Extract the (X, Y) coordinate from the center of the cell holding the provided text.  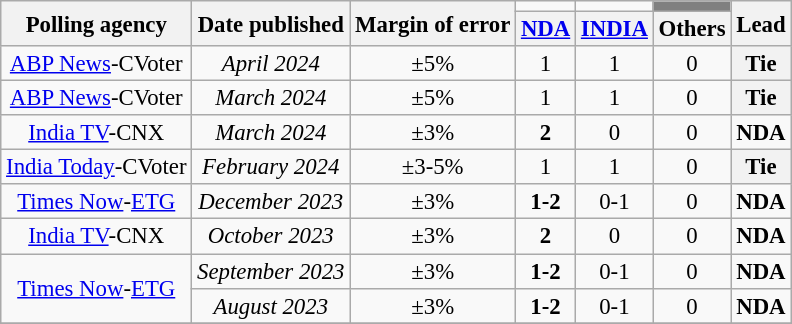
Margin of error (433, 24)
August 2023 (271, 306)
Polling agency (96, 24)
Others (692, 30)
September 2023 (271, 272)
±3-5% (433, 168)
INDIA (615, 30)
India Today-CVoter (96, 168)
Date published (271, 24)
December 2023 (271, 202)
February 2024 (271, 168)
April 2024 (271, 64)
October 2023 (271, 236)
Lead (761, 24)
